Search for the cell housing the specified text and yield its (x, y) center coordinate. 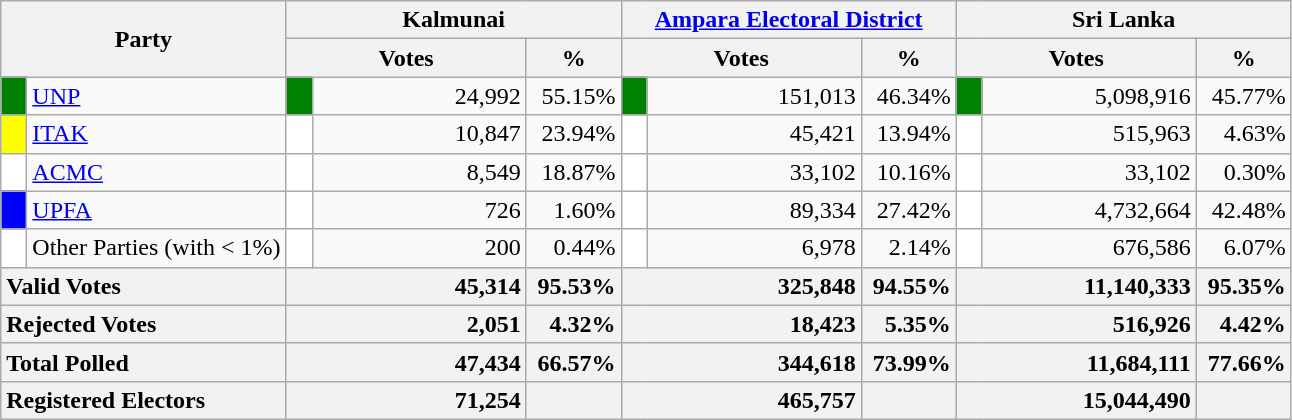
ACMC (156, 172)
5,098,916 (1089, 96)
0.30% (1244, 172)
6,978 (754, 248)
4.42% (1244, 324)
47,434 (406, 362)
45,314 (406, 286)
15,044,490 (1076, 400)
0.44% (574, 248)
13.94% (908, 134)
465,757 (741, 400)
726 (419, 210)
Party (144, 39)
6.07% (1244, 248)
8,549 (419, 172)
1.60% (574, 210)
ITAK (156, 134)
4.63% (1244, 134)
Registered Electors (144, 400)
42.48% (1244, 210)
515,963 (1089, 134)
516,926 (1076, 324)
Rejected Votes (144, 324)
344,618 (741, 362)
Sri Lanka (1124, 20)
UPFA (156, 210)
Other Parties (with < 1%) (156, 248)
Total Polled (144, 362)
2.14% (908, 248)
45.77% (1244, 96)
11,684,111 (1076, 362)
11,140,333 (1076, 286)
89,334 (754, 210)
Kalmunai (454, 20)
66.57% (574, 362)
Valid Votes (144, 286)
151,013 (754, 96)
10.16% (908, 172)
325,848 (741, 286)
94.55% (908, 286)
71,254 (406, 400)
4,732,664 (1089, 210)
UNP (156, 96)
46.34% (908, 96)
10,847 (419, 134)
23.94% (574, 134)
18,423 (741, 324)
95.35% (1244, 286)
676,586 (1089, 248)
Ampara Electoral District (788, 20)
73.99% (908, 362)
55.15% (574, 96)
18.87% (574, 172)
200 (419, 248)
24,992 (419, 96)
2,051 (406, 324)
45,421 (754, 134)
5.35% (908, 324)
95.53% (574, 286)
77.66% (1244, 362)
4.32% (574, 324)
27.42% (908, 210)
